Provide the [x, y] coordinate of the cell's center where the given text is located.  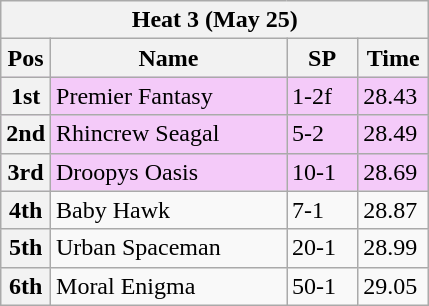
1-2f [322, 96]
Premier Fantasy [169, 96]
50-1 [322, 286]
10-1 [322, 172]
5th [26, 248]
5-2 [322, 134]
28.99 [394, 248]
6th [26, 286]
4th [26, 210]
7-1 [322, 210]
SP [322, 58]
1st [26, 96]
2nd [26, 134]
3rd [26, 172]
Time [394, 58]
28.49 [394, 134]
28.69 [394, 172]
20-1 [322, 248]
Urban Spaceman [169, 248]
Rhincrew Seagal [169, 134]
28.43 [394, 96]
Name [169, 58]
28.87 [394, 210]
Heat 3 (May 25) [215, 20]
Droopys Oasis [169, 172]
29.05 [394, 286]
Baby Hawk [169, 210]
Pos [26, 58]
Moral Enigma [169, 286]
